Extract the [X, Y] coordinate from the center of the cell holding the provided text.  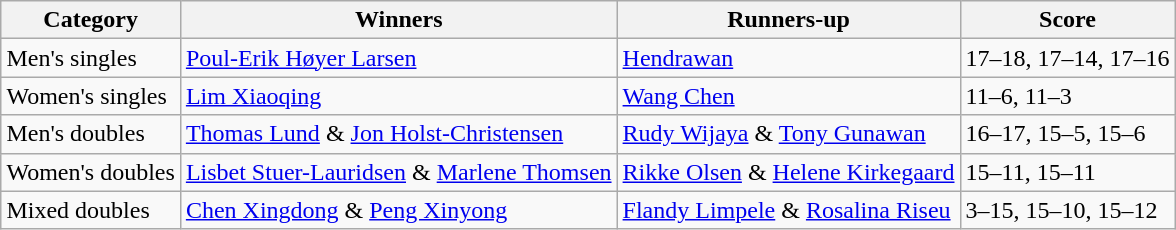
Mixed doubles [90, 210]
Runners-up [788, 20]
Rudy Wijaya & Tony Gunawan [788, 134]
Poul-Erik Høyer Larsen [398, 58]
Hendrawan [788, 58]
Lisbet Stuer-Lauridsen & Marlene Thomsen [398, 172]
Wang Chen [788, 96]
Men's singles [90, 58]
Category [90, 20]
Thomas Lund & Jon Holst-Christensen [398, 134]
17–18, 17–14, 17–16 [1068, 58]
Flandy Limpele & Rosalina Riseu [788, 210]
3–15, 15–10, 15–12 [1068, 210]
Chen Xingdong & Peng Xinyong [398, 210]
Men's doubles [90, 134]
16–17, 15–5, 15–6 [1068, 134]
Rikke Olsen & Helene Kirkegaard [788, 172]
Winners [398, 20]
Score [1068, 20]
Lim Xiaoqing [398, 96]
11–6, 11–3 [1068, 96]
15–11, 15–11 [1068, 172]
Women's doubles [90, 172]
Women's singles [90, 96]
